Provide the (X, Y) coordinate of the cell's center where the given text is located.  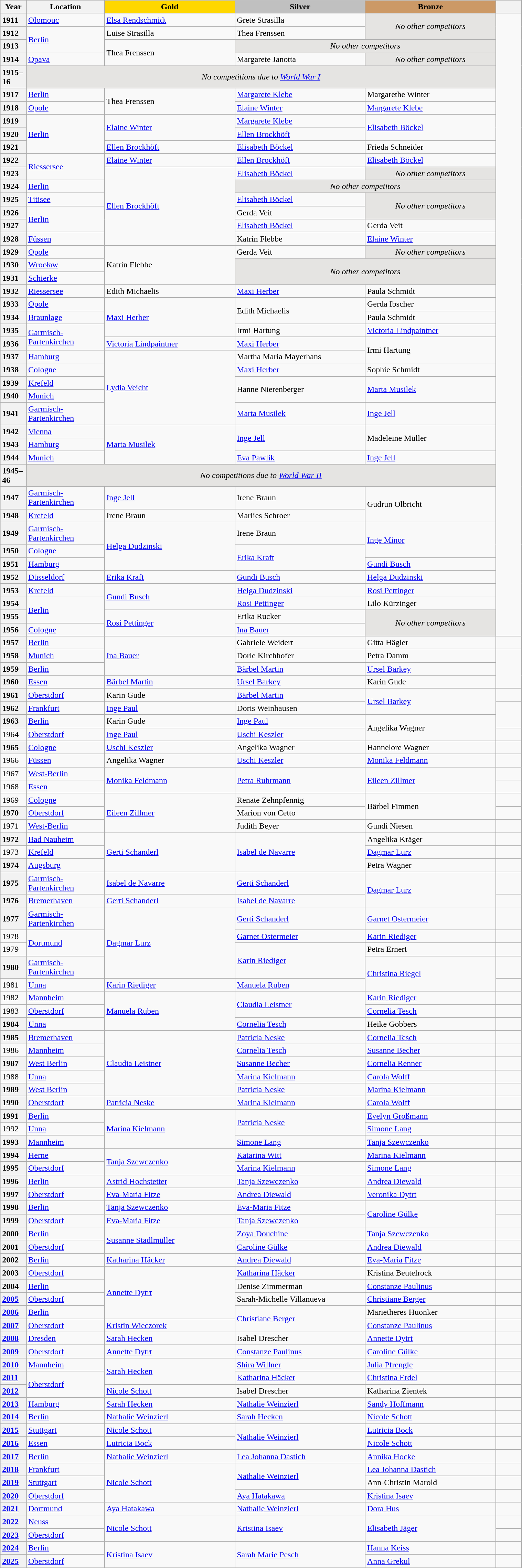
Augsburg (65, 865)
Margarethe Winter (430, 95)
Elisabeth Jäger (430, 1528)
1932 (13, 291)
1941 (13, 414)
1982 (13, 998)
Doris Weinhausen (300, 708)
Martha Maria Mayerhans (300, 356)
Katarina Witt (300, 1155)
Grete Strasilla (300, 20)
Inge Minor (430, 540)
Marietheres Huonker (430, 1312)
1994 (13, 1155)
1990 (13, 1103)
Sarah-Michelle Villanueva (300, 1299)
Margarete Janotta (300, 59)
Madeleine Müller (430, 438)
1976 (13, 901)
2013 (13, 1404)
Erika Rucker (300, 616)
2003 (13, 1273)
Hannelore Wagner (430, 747)
2004 (13, 1286)
1921 (13, 147)
1992 (13, 1129)
1913 (13, 46)
Eva Pawlik (300, 458)
Dora Hus (430, 1509)
Angelika Kräger (430, 839)
Christina Riegel (430, 974)
No competitions due to World War II (261, 476)
1944 (13, 458)
1991 (13, 1116)
1956 (13, 629)
1953 (13, 590)
Opava (65, 59)
1977 (13, 919)
1922 (13, 160)
1914 (13, 59)
1952 (13, 577)
Braunlage (65, 317)
2015 (13, 1430)
Astrid Hochstetter (170, 1181)
Gabriele Weidert (300, 643)
1996 (13, 1181)
1958 (13, 656)
1980 (13, 967)
2010 (13, 1365)
2024 (13, 1548)
1967 (13, 774)
1915–16 (13, 77)
Wrocław (65, 265)
2019 (13, 1482)
Sandy Hoffmann (430, 1404)
1981 (13, 985)
1974 (13, 865)
2018 (13, 1469)
1975 (13, 883)
1925 (13, 200)
2005 (13, 1299)
2021 (13, 1509)
Denise Zimmerman (300, 1286)
1987 (13, 1063)
1999 (13, 1220)
1983 (13, 1011)
Petra Wagner (430, 865)
Zoya Douchine (300, 1234)
1923 (13, 173)
Kristina Beutelrock (430, 1273)
Location (65, 7)
Elsa Rendschmidt (170, 20)
1954 (13, 603)
2023 (13, 1535)
1955 (13, 616)
1950 (13, 551)
1965 (13, 747)
1926 (13, 213)
1937 (13, 356)
Sarah Marie Pesch (300, 1555)
1978 (13, 936)
Hanna Keiss (430, 1548)
1929 (13, 252)
1951 (13, 564)
Hanne Nierenberger (300, 390)
1960 (13, 682)
Kristin Wieczorek (170, 1325)
1968 (13, 787)
Heike Gobbers (430, 1024)
1948 (13, 515)
Dorle Kirchhofer (300, 656)
Titisee (65, 200)
Vienna (65, 431)
1924 (13, 186)
1940 (13, 396)
1986 (13, 1050)
2006 (13, 1312)
Julia Pfrengle (430, 1365)
1939 (13, 383)
2022 (13, 1522)
2012 (13, 1391)
Schierke (65, 278)
1934 (13, 317)
1928 (13, 239)
Luise Strasilla (170, 33)
1947 (13, 498)
Gold (170, 7)
1998 (13, 1207)
1942 (13, 431)
2007 (13, 1325)
Christina Erdel (430, 1378)
2025 (13, 1561)
Bronze (430, 7)
Gitta Hägler (430, 643)
1995 (13, 1168)
Petra Ernert (430, 949)
1957 (13, 643)
Neuss (65, 1522)
1988 (13, 1077)
1912 (13, 33)
2016 (13, 1443)
2002 (13, 1260)
1993 (13, 1142)
1966 (13, 760)
2000 (13, 1234)
Katharina Zientek (430, 1391)
Anna Grekul (430, 1561)
1970 (13, 813)
Gundi Niesen (430, 826)
1979 (13, 949)
Renate Zehnpfennig (300, 800)
1971 (13, 826)
1917 (13, 95)
1927 (13, 226)
1936 (13, 343)
2014 (13, 1417)
Düsseldorf (65, 577)
1918 (13, 108)
Marlies Schroer (300, 515)
1959 (13, 669)
Herne (65, 1155)
2011 (13, 1378)
2020 (13, 1496)
Marion von Cetto (300, 813)
1911 (13, 20)
1989 (13, 1090)
Sophie Schmidt (430, 370)
1963 (13, 721)
Annika Hocke (430, 1456)
1930 (13, 265)
Cornelia Renner (430, 1063)
1961 (13, 695)
Year (13, 7)
Gudrun Olbricht (430, 504)
Petra Ruhrmann (300, 780)
Dresden (65, 1338)
Judith Beyer (300, 826)
1935 (13, 330)
Evelyn Großmann (430, 1116)
1933 (13, 304)
2009 (13, 1352)
1985 (13, 1037)
Ann-Christin Marold (430, 1482)
Silver (300, 7)
1962 (13, 708)
Frieda Schneider (430, 147)
2008 (13, 1338)
Gerda Ibscher (430, 304)
1964 (13, 734)
Bad Nauheim (65, 839)
1984 (13, 1024)
Lydia Veicht (170, 387)
1972 (13, 839)
1969 (13, 800)
No competitions due to World War I (261, 77)
2001 (13, 1247)
Shira Willner (300, 1365)
1997 (13, 1194)
Petra Damm (430, 656)
Veronika Dytrt (430, 1194)
2017 (13, 1456)
Lilo Kürzinger (430, 603)
Olomouc (65, 20)
1945–46 (13, 476)
1943 (13, 445)
Susanne Stadlmüller (170, 1240)
1919 (13, 121)
1949 (13, 533)
1920 (13, 134)
1973 (13, 852)
Bärbel Fimmen (430, 806)
1931 (13, 278)
1938 (13, 370)
